Provide the (X, Y) coordinate of the cell's center where the given text is located.  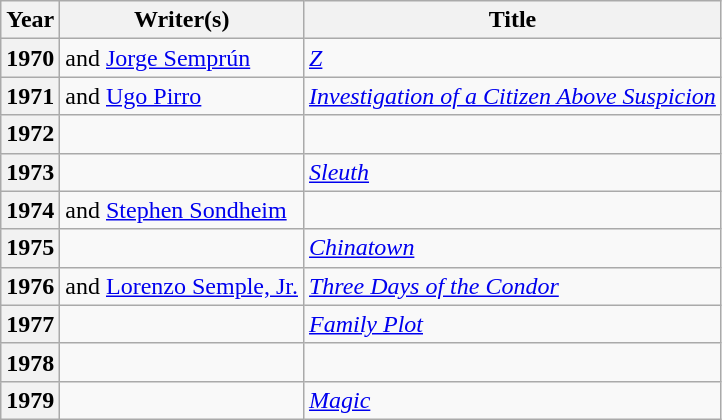
Investigation of a Citizen Above Suspicion (512, 96)
Sleuth (512, 172)
Three Days of the Condor (512, 286)
Chinatown (512, 248)
1978 (30, 362)
Title (512, 20)
1973 (30, 172)
Family Plot (512, 324)
and Stephen Sondheim (182, 210)
1979 (30, 400)
1974 (30, 210)
1970 (30, 58)
Year (30, 20)
and Lorenzo Semple, Jr. (182, 286)
and Ugo Pirro (182, 96)
1972 (30, 134)
1976 (30, 286)
1975 (30, 248)
Writer(s) (182, 20)
Magic (512, 400)
1971 (30, 96)
1977 (30, 324)
Z (512, 58)
and Jorge Semprún (182, 58)
